Extract the (X, Y) coordinate from the center of the cell holding the provided text.  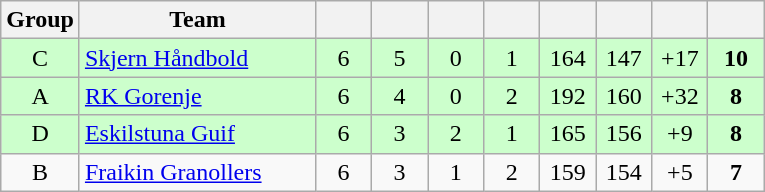
156 (624, 134)
Fraikin Granollers (197, 172)
A (40, 96)
192 (568, 96)
B (40, 172)
4 (400, 96)
7 (736, 172)
159 (568, 172)
Team (197, 20)
165 (568, 134)
147 (624, 58)
+17 (680, 58)
164 (568, 58)
Group (40, 20)
D (40, 134)
154 (624, 172)
+5 (680, 172)
160 (624, 96)
5 (400, 58)
10 (736, 58)
Skjern Håndbold (197, 58)
RK Gorenje (197, 96)
Eskilstuna Guif (197, 134)
+9 (680, 134)
+32 (680, 96)
C (40, 58)
